Return [X, Y] of the center of cell containing provided text 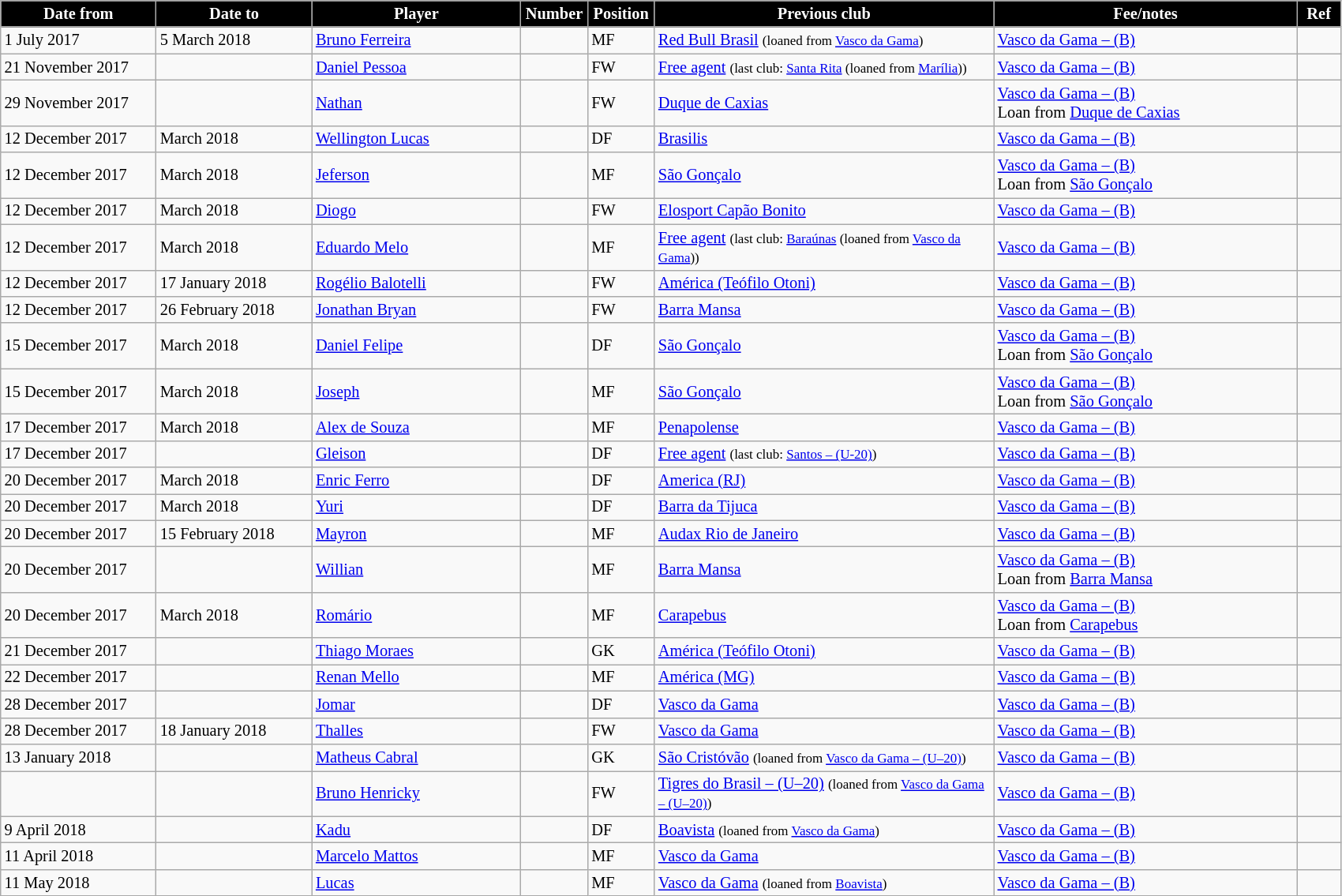
9 April 2018 [79, 830]
Bruno Ferreira [417, 40]
Vasco da Gama – (B)Loan from Barra Mansa [1146, 569]
13 January 2018 [79, 757]
Mayron [417, 534]
Red Bull Brasil (loaned from Vasco da Gama) [824, 40]
15 February 2018 [234, 534]
Brasilis [824, 139]
Date from [79, 13]
Romário [417, 615]
Matheus Cabral [417, 757]
22 December 2017 [79, 677]
Yuri [417, 507]
Free agent (last club: Santos – (U-20)) [824, 454]
Jeferson [417, 175]
11 April 2018 [79, 856]
Penapolense [824, 427]
Lucas [417, 883]
Rogélio Balotelli [417, 283]
11 May 2018 [79, 883]
Number [554, 13]
Date to [234, 13]
Marcelo Mattos [417, 856]
Thiago Moraes [417, 651]
Nathan [417, 103]
Daniel Felipe [417, 346]
Vasco da Gama (loaned from Boavista) [824, 883]
Jonathan Bryan [417, 309]
Wellington Lucas [417, 139]
Tigres do Brasil – (U–20) (loaned from Vasco da Gama – (U–20)) [824, 793]
18 January 2018 [234, 731]
America (RJ) [824, 481]
Bruno Henricky [417, 793]
Kadu [417, 830]
Free agent (last club: Baraúnas (loaned from Vasco da Gama)) [824, 247]
21 November 2017 [79, 67]
Duque de Caxias [824, 103]
Enric Ferro [417, 481]
Daniel Pessoa [417, 67]
Alex de Souza [417, 427]
26 February 2018 [234, 309]
Joseph [417, 392]
Eduardo Melo [417, 247]
Player [417, 13]
Gleison [417, 454]
Renan Mello [417, 677]
1 July 2017 [79, 40]
17 January 2018 [234, 283]
21 December 2017 [79, 651]
Boavista (loaned from Vasco da Gama) [824, 830]
5 March 2018 [234, 40]
Fee/notes [1146, 13]
Elosport Capão Bonito [824, 211]
29 November 2017 [79, 103]
América (MG) [824, 677]
Diogo [417, 211]
Thalles [417, 731]
Position [620, 13]
Ref [1318, 13]
Barra da Tijuca [824, 507]
Audax Rio de Janeiro [824, 534]
São Cristóvão (loaned from Vasco da Gama – (U–20)) [824, 757]
Carapebus [824, 615]
Vasco da Gama – (B)Loan from Duque de Caxias [1146, 103]
Previous club [824, 13]
Free agent (last club: Santa Rita (loaned from Marília)) [824, 67]
Willian [417, 569]
Vasco da Gama – (B)Loan from Carapebus [1146, 615]
Jomar [417, 704]
